Identify which cell holds the provided text, then report its (X, Y) central coordinate. 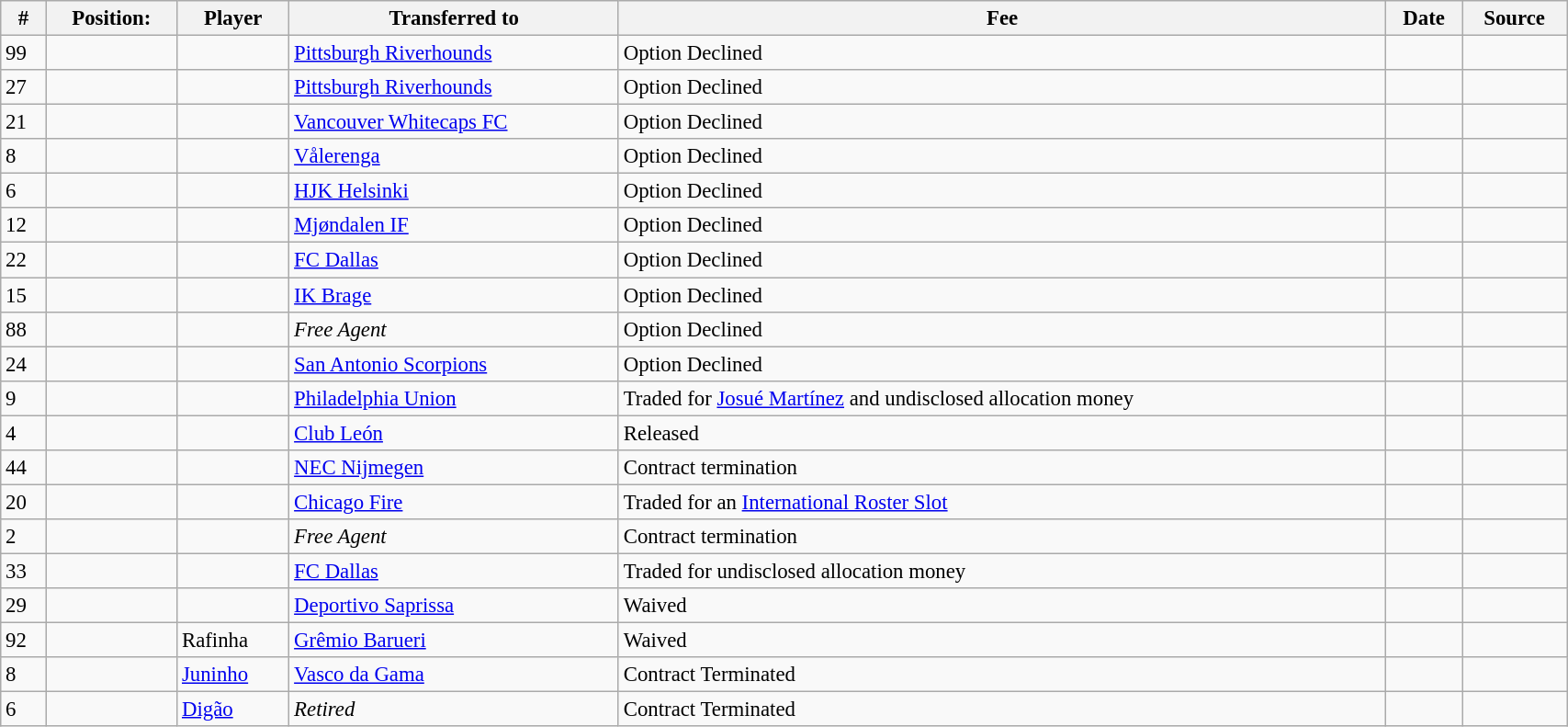
2 (24, 537)
15 (24, 295)
99 (24, 53)
Vålerenga (454, 156)
Retired (454, 710)
Philadelphia Union (454, 398)
Juninho (233, 675)
92 (24, 641)
Date (1424, 18)
33 (24, 571)
Vasco da Gama (454, 675)
Fee (1001, 18)
Position: (112, 18)
12 (24, 225)
NEC Nijmegen (454, 468)
27 (24, 87)
20 (24, 502)
Traded for an International Roster Slot (1001, 502)
Chicago Fire (454, 502)
88 (24, 329)
24 (24, 364)
Mjøndalen IF (454, 225)
Released (1001, 433)
Vancouver Whitecaps FC (454, 122)
21 (24, 122)
Deportivo Saprissa (454, 606)
Source (1515, 18)
4 (24, 433)
Transferred to (454, 18)
San Antonio Scorpions (454, 364)
44 (24, 468)
Rafinha (233, 641)
# (24, 18)
IK Brage (454, 295)
Digão (233, 710)
9 (24, 398)
22 (24, 260)
Traded for Josué Martínez and undisclosed allocation money (1001, 398)
HJK Helsinki (454, 191)
Traded for undisclosed allocation money (1001, 571)
Player (233, 18)
29 (24, 606)
Club León (454, 433)
Grêmio Barueri (454, 641)
